Search for the cell housing the specified text and yield its [X, Y] center coordinate. 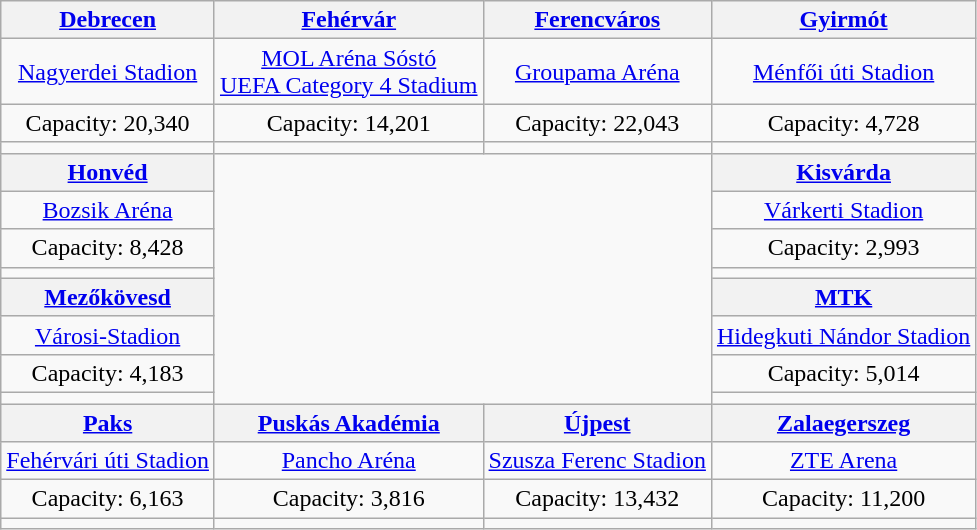
Capacity: 14,201 [348, 123]
Fehérvári úti Stadion [108, 461]
Capacity: 22,043 [597, 123]
Capacity: 3,816 [348, 499]
MTK [843, 297]
Újpest [597, 423]
Zalaegerszeg [843, 423]
Paks [108, 423]
Pancho Aréna [348, 461]
Capacity: 20,340 [108, 123]
Capacity: 8,428 [108, 248]
Hidegkuti Nándor Stadion [843, 335]
Puskás Akadémia [348, 423]
Ferencváros [597, 20]
Gyirmót [843, 20]
Kisvárda [843, 172]
Capacity: 4,183 [108, 373]
ZTE Arena [843, 461]
Nagyerdei Stadion [108, 72]
Városi-Stadion [108, 335]
Debrecen [108, 20]
Fehérvár [348, 20]
Ménfői úti Stadion [843, 72]
Capacity: 13,432 [597, 499]
Várkerti Stadion [843, 210]
Capacity: 2,993 [843, 248]
Mezőkövesd [108, 297]
Capacity: 5,014 [843, 373]
Capacity: 4,728 [843, 123]
MOL Aréna Sóstó UEFA Category 4 Stadium [348, 72]
Honvéd [108, 172]
Szusza Ferenc Stadion [597, 461]
Capacity: 11,200 [843, 499]
Bozsik Aréna [108, 210]
Groupama Aréna [597, 72]
Capacity: 6,163 [108, 499]
